Scan for the cell matching the given text and deliver its [x, y] coordinate at center. 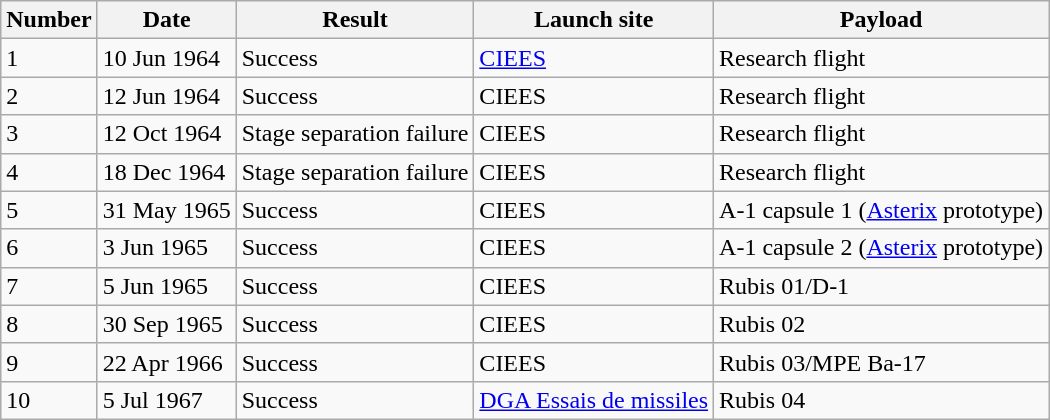
12 Oct 1964 [166, 134]
Payload [882, 20]
31 May 1965 [166, 210]
Rubis 01/D-1 [882, 286]
3 Jun 1965 [166, 248]
2 [49, 96]
8 [49, 324]
5 [49, 210]
A-1 capsule 2 (Asterix prototype) [882, 248]
Date [166, 20]
18 Dec 1964 [166, 172]
12 Jun 1964 [166, 96]
10 Jun 1964 [166, 58]
5 Jul 1967 [166, 400]
9 [49, 362]
3 [49, 134]
Result [355, 20]
4 [49, 172]
1 [49, 58]
Rubis 04 [882, 400]
Number [49, 20]
6 [49, 248]
10 [49, 400]
Rubis 03/MPE Ba-17 [882, 362]
5 Jun 1965 [166, 286]
Launch site [594, 20]
30 Sep 1965 [166, 324]
A-1 capsule 1 (Asterix prototype) [882, 210]
22 Apr 1966 [166, 362]
DGA Essais de missiles [594, 400]
7 [49, 286]
Rubis 02 [882, 324]
